Identify which cell holds the provided text, then report its (X, Y) central coordinate. 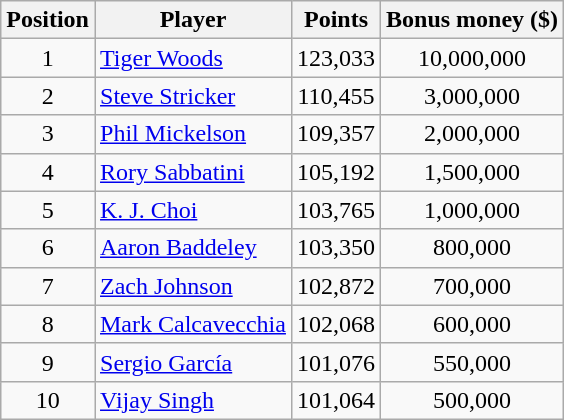
Phil Mickelson (192, 134)
9 (48, 362)
K. J. Choi (192, 210)
Rory Sabbatini (192, 172)
Position (48, 20)
103,765 (336, 210)
110,455 (336, 96)
Aaron Baddeley (192, 248)
102,068 (336, 324)
Player (192, 20)
2 (48, 96)
1,000,000 (472, 210)
500,000 (472, 400)
7 (48, 286)
101,064 (336, 400)
600,000 (472, 324)
Steve Stricker (192, 96)
Points (336, 20)
102,872 (336, 286)
3,000,000 (472, 96)
550,000 (472, 362)
109,357 (336, 134)
5 (48, 210)
105,192 (336, 172)
3 (48, 134)
1 (48, 58)
800,000 (472, 248)
1,500,000 (472, 172)
Vijay Singh (192, 400)
10 (48, 400)
Tiger Woods (192, 58)
2,000,000 (472, 134)
Bonus money ($) (472, 20)
101,076 (336, 362)
123,033 (336, 58)
8 (48, 324)
6 (48, 248)
4 (48, 172)
Mark Calcavecchia (192, 324)
700,000 (472, 286)
10,000,000 (472, 58)
Sergio García (192, 362)
103,350 (336, 248)
Zach Johnson (192, 286)
